For the text-containing cell, return its midpoint in (x, y) coordinate format. 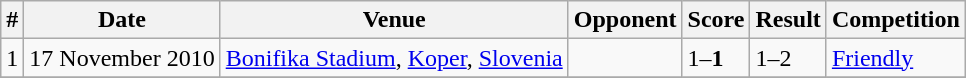
Opponent (625, 20)
Score (716, 20)
Friendly (896, 58)
1–1 (716, 58)
17 November 2010 (122, 58)
Result (788, 20)
1–2 (788, 58)
# (12, 20)
Competition (896, 20)
Bonifika Stadium, Koper, Slovenia (394, 58)
Venue (394, 20)
Date (122, 20)
1 (12, 58)
